Extract the (x, y) coordinate from the center of the cell holding the provided text.  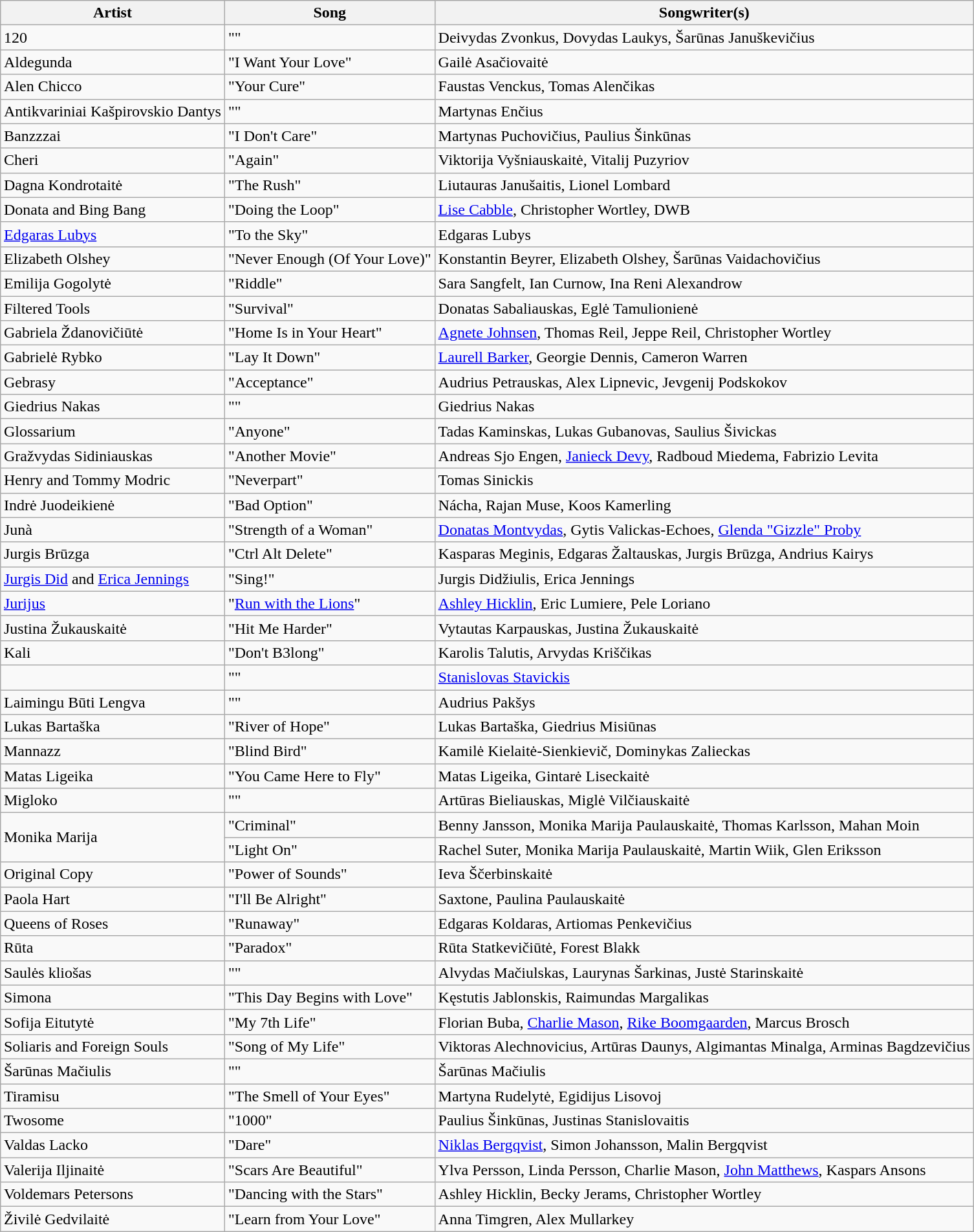
Ylva Persson, Linda Persson, Charlie Mason, John Matthews, Kaspars Ansons (704, 1170)
"Runaway" (330, 924)
Donatas Sabaliauskas, Eglė Tamulionienė (704, 308)
Donata and Bing Bang (113, 210)
Gabriela Ždanovičiūtė (113, 333)
Faustas Venckus, Tomas Alenčikas (704, 87)
Valerija Iljinaitė (113, 1170)
Queens of Roses (113, 924)
Gražvydas Sidiniauskas (113, 456)
Migloko (113, 801)
"I Want Your Love" (330, 62)
"The Smell of Your Eyes" (330, 1096)
Artūras Bieliauskas, Miglė Vilčiauskaitė (704, 801)
Sofija Eitutytė (113, 1022)
Ashley Hicklin, Becky Jerams, Christopher Wortley (704, 1194)
"Doing the Loop" (330, 210)
Artist (113, 13)
Ashley Hicklin, Eric Lumiere, Pele Loriano (704, 603)
"Paradox" (330, 948)
Gebrasy (113, 382)
Mannazz (113, 751)
"Run with the Lions" (330, 603)
Banzzzai (113, 136)
Paola Hart (113, 899)
"I'll Be Alright" (330, 899)
Laimingu Būti Lengva (113, 702)
Rūta (113, 948)
Stanislovas Stavickis (704, 677)
Jurgis Did and Erica Jennings (113, 579)
"Sing!" (330, 579)
Henry and Tommy Modric (113, 481)
"Riddle" (330, 283)
"Power of Sounds" (330, 874)
120 (113, 38)
Elizabeth Olshey (113, 259)
"The Rush" (330, 185)
"Acceptance" (330, 382)
"Another Movie" (330, 456)
"Again" (330, 160)
Filtered Tools (113, 308)
"Never Enough (Of Your Love)" (330, 259)
"Lay It Down" (330, 358)
Nácha, Rajan Muse, Koos Kamerling (704, 505)
"Dare" (330, 1145)
"Neverpart" (330, 481)
"Don't B3long" (330, 653)
"Home Is in Your Heart" (330, 333)
Simona (113, 997)
Florian Buba, Charlie Mason, Rike Boomgaarden, Marcus Brosch (704, 1022)
Sara Sangfelt, Ian Curnow, Ina Reni Alexandrow (704, 283)
"1000" (330, 1121)
"Song of My Life" (330, 1046)
Jurijus (113, 603)
Paulius Šinkūnas, Justinas Stanislovaitis (704, 1121)
Lukas Bartaška (113, 727)
Živilė Gedvilaitė (113, 1219)
Vytautas Karpauskas, Justina Žukauskaitė (704, 628)
Indrė Juodeikienė (113, 505)
"Ctrl Alt Delete" (330, 554)
Valdas Lacko (113, 1145)
Andreas Sjo Engen, Janieck Devy, Radboud Miedema, Fabrizio Levita (704, 456)
Aldegunda (113, 62)
Voldemars Petersons (113, 1194)
Tiramisu (113, 1096)
Kamilė Kielaitė-Sienkievič, Dominykas Zalieckas (704, 751)
Monika Marija (113, 838)
"To the Sky" (330, 234)
Laurell Barker, Georgie Dennis, Cameron Warren (704, 358)
Deivydas Zvonkus, Dovydas Laukys, Šarūnas Januškevičius (704, 38)
Tomas Sinickis (704, 481)
"Anyone" (330, 431)
Audrius Pakšys (704, 702)
Niklas Bergqvist, Simon Johansson, Malin Bergqvist (704, 1145)
Martynas Enčius (704, 111)
Gabrielė Rybko (113, 358)
Agnete Johnsen, Thomas Reil, Jeppe Reil, Christopher Wortley (704, 333)
Alvydas Mačiulskas, Laurynas Šarkinas, Justė Starinskaitė (704, 973)
"Criminal" (330, 825)
"Scars Are Beautiful" (330, 1170)
Saulės kliošas (113, 973)
Martyna Rudelytė, Egidijus Lisovoj (704, 1096)
Glossarium (113, 431)
"Survival" (330, 308)
Songwriter(s) (704, 13)
Audrius Petrauskas, Alex Lipnevic, Jevgenij Podskokov (704, 382)
Alen Chicco (113, 87)
Gailė Asačiovaitė (704, 62)
Karolis Talutis, Arvydas Kriščikas (704, 653)
"You Came Here to Fly" (330, 776)
Dagna Kondrotaitė (113, 185)
Konstantin Beyrer, Elizabeth Olshey, Šarūnas Vaidachovičius (704, 259)
Soliaris and Foreign Souls (113, 1046)
Lise Cabble, Christopher Wortley, DWB (704, 210)
Rachel Suter, Monika Marija Paulauskaitė, Martin Wiik, Glen Eriksson (704, 850)
"My 7th Life" (330, 1022)
Anna Timgren, Alex Mullarkey (704, 1219)
Justina Žukauskaitė (113, 628)
Matas Ligeika (113, 776)
"Your Cure" (330, 87)
Lukas Bartaška, Giedrius Misiūnas (704, 727)
"Strength of a Woman" (330, 530)
Jurgis Didžiulis, Erica Jennings (704, 579)
Antikvariniai Kašpirovskio Dantys (113, 111)
"Dancing with the Stars" (330, 1194)
Viktorija Vyšniauskaitė, Vitalij Puzyriov (704, 160)
Song (330, 13)
"I Don't Care" (330, 136)
"River of Hope" (330, 727)
Martynas Puchovičius, Paulius Šinkūnas (704, 136)
"Bad Option" (330, 505)
Original Copy (113, 874)
Jurgis Brūzga (113, 554)
Twosome (113, 1121)
Emilija Gogolytė (113, 283)
"Light On" (330, 850)
Rūta Statkevičiūtė, Forest Blakk (704, 948)
Junà (113, 530)
Kasparas Meginis, Edgaras Žaltauskas, Jurgis Brūzga, Andrius Kairys (704, 554)
Kęstutis Jablonskis, Raimundas Margalikas (704, 997)
"This Day Begins with Love" (330, 997)
Benny Jansson, Monika Marija Paulauskaitė, Thomas Karlsson, Mahan Moin (704, 825)
"Hit Me Harder" (330, 628)
Viktoras Alechnovicius, Artūras Daunys, Algimantas Minalga, Arminas Bagdzevičius (704, 1046)
"Learn from Your Love" (330, 1219)
Liutauras Janušaitis, Lionel Lombard (704, 185)
Saxtone, Paulina Paulauskaitė (704, 899)
Ieva Ščerbinskaitė (704, 874)
Edgaras Koldaras, Artiomas Penkevičius (704, 924)
Donatas Montvydas, Gytis Valickas-Echoes, Glenda "Gizzle" Proby (704, 530)
Kali (113, 653)
"Blind Bird" (330, 751)
Matas Ligeika, Gintarė Liseckaitė (704, 776)
Cheri (113, 160)
Tadas Kaminskas, Lukas Gubanovas, Saulius Šivickas (704, 431)
